Identify which cell holds the provided text, then report its (x, y) central coordinate. 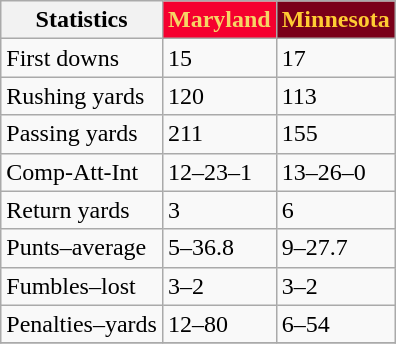
113 (336, 96)
9–27.7 (336, 248)
12–23–1 (219, 172)
Return yards (82, 210)
13–26–0 (336, 172)
Penalties–yards (82, 324)
17 (336, 58)
Maryland (219, 20)
211 (219, 134)
Statistics (82, 20)
First downs (82, 58)
Passing yards (82, 134)
5–36.8 (219, 248)
6 (336, 210)
Punts–average (82, 248)
Minnesota (336, 20)
3 (219, 210)
Fumbles–lost (82, 286)
6–54 (336, 324)
15 (219, 58)
Rushing yards (82, 96)
120 (219, 96)
155 (336, 134)
Comp-Att-Int (82, 172)
12–80 (219, 324)
